Pinpoint the cell where the given text exists, returning its (X, Y) midpoint coordinate. 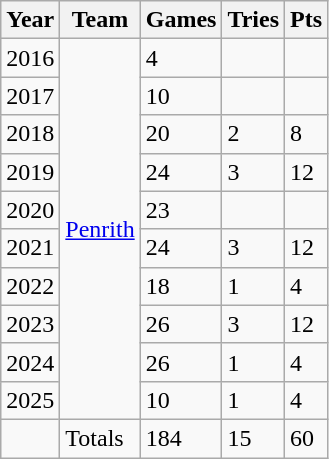
2017 (30, 96)
2019 (30, 172)
Games (181, 20)
Totals (100, 438)
Tries (254, 20)
Year (30, 20)
23 (181, 210)
Team (100, 20)
8 (306, 134)
2 (254, 134)
184 (181, 438)
2021 (30, 248)
20 (181, 134)
2022 (30, 286)
Penrith (100, 230)
15 (254, 438)
18 (181, 286)
2024 (30, 362)
2016 (30, 58)
60 (306, 438)
2023 (30, 324)
2018 (30, 134)
2020 (30, 210)
Pts (306, 20)
2025 (30, 400)
